Scan for the cell matching the given text and deliver its [X, Y] coordinate at center. 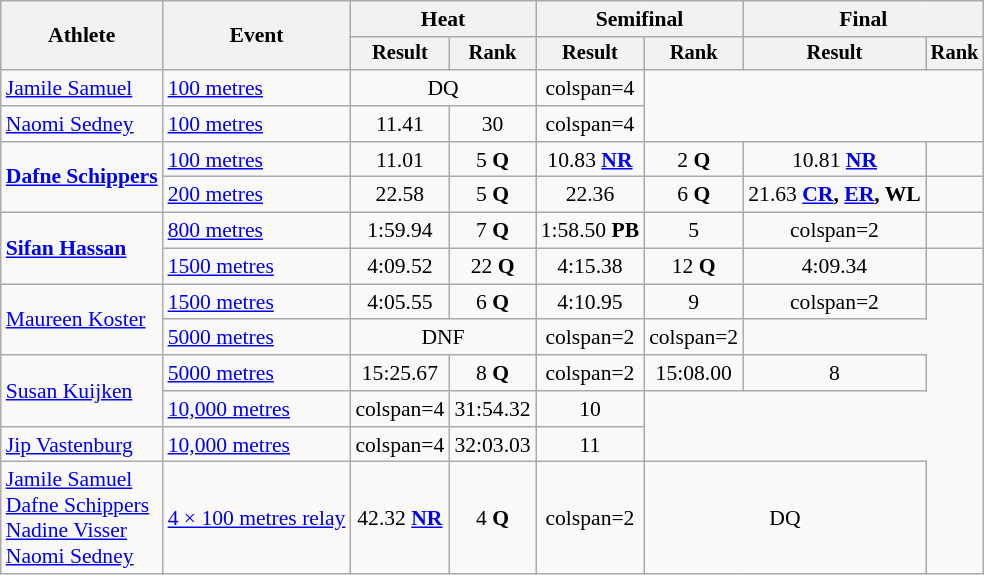
31:54.32 [492, 409]
11 [590, 445]
4:05.55 [400, 302]
Dafne Schippers [82, 178]
8 Q [492, 373]
21.63 CR, ER, WL [834, 195]
Heat [442, 19]
4 × 100 metres relay [257, 518]
10 [590, 409]
2 Q [694, 160]
1:58.50 PB [590, 231]
4:10.95 [590, 302]
32:03.03 [492, 445]
11.01 [400, 160]
Maureen Koster [82, 320]
7 Q [492, 231]
11.41 [400, 124]
10.81 NR [834, 160]
4:15.38 [590, 267]
4:09.52 [400, 267]
Jamile Samuel [82, 88]
22.36 [590, 195]
4 Q [492, 518]
12 Q [694, 267]
Semifinal [640, 19]
Naomi Sedney [82, 124]
42.32 NR [400, 518]
Athlete [82, 36]
Jip Vastenburg [82, 445]
DNF [442, 338]
200 metres [257, 195]
Susan Kuijken [82, 390]
22 Q [492, 267]
Sifan Hassan [82, 248]
5 [694, 231]
800 metres [257, 231]
30 [492, 124]
15:25.67 [400, 373]
Jamile Samuel Dafne SchippersNadine VisserNaomi Sedney [82, 518]
1:59.94 [400, 231]
Event [257, 36]
9 [694, 302]
15:08.00 [694, 373]
10.83 NR [590, 160]
4:09.34 [834, 267]
22.58 [400, 195]
8 [834, 373]
Final [863, 19]
